From the cell containing the given text, extract its center point as [x, y] coordinate. 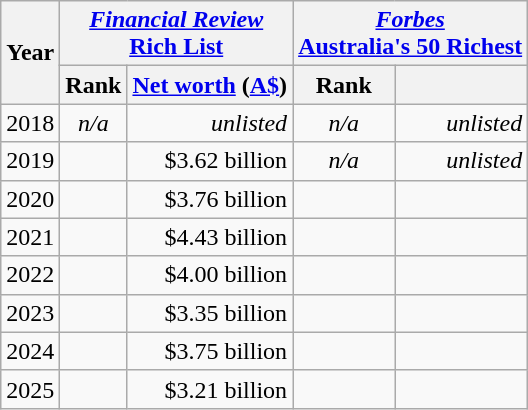
Net worth (A$) [210, 85]
$3.35 billion [210, 313]
$4.43 billion [210, 237]
Year [30, 52]
2025 [30, 389]
$3.62 billion [210, 161]
2020 [30, 199]
2019 [30, 161]
$3.21 billion [210, 389]
$3.76 billion [210, 199]
2023 [30, 313]
2022 [30, 275]
2018 [30, 123]
ForbesAustralia's 50 Richest [410, 34]
2024 [30, 351]
$4.00 billion [210, 275]
2021 [30, 237]
Financial ReviewRich List [176, 34]
$3.75 billion [210, 351]
